From the cell containing the given text, extract its center point as (x, y) coordinate. 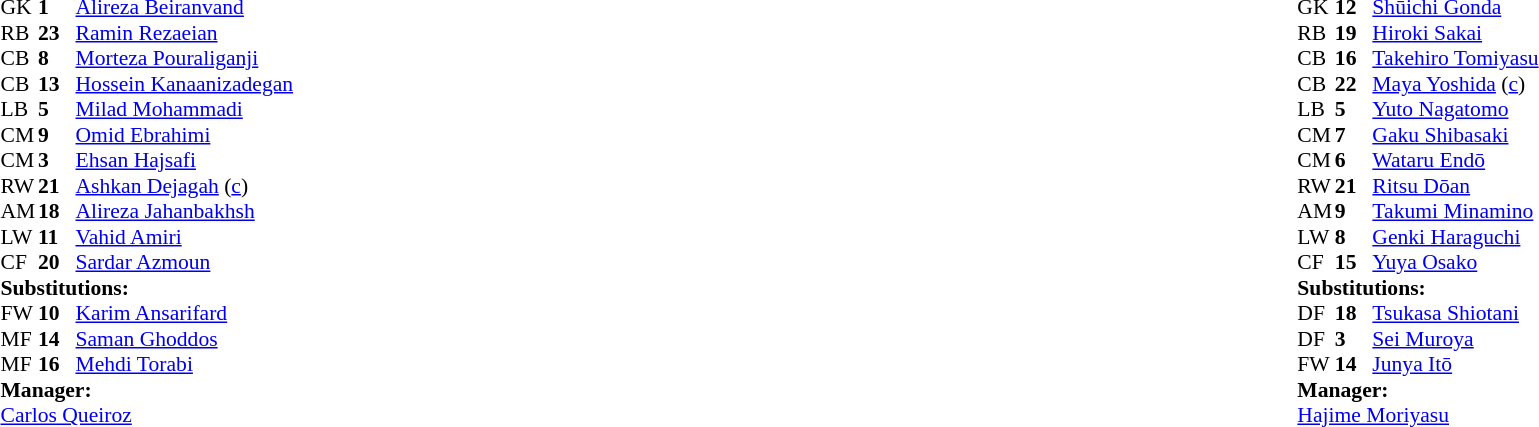
Genki Haraguchi (1455, 237)
Omid Ebrahimi (185, 135)
Morteza Pouraliganji (185, 59)
Tsukasa Shiotani (1455, 313)
10 (57, 313)
15 (1354, 263)
Takumi Minamino (1455, 211)
Gaku Shibasaki (1455, 135)
Ehsan Hajsafi (185, 161)
22 (1354, 84)
Sei Muroya (1455, 339)
Vahid Amiri (185, 237)
Maya Yoshida (c) (1455, 84)
Ramin Rezaeian (185, 33)
Wataru Endō (1455, 161)
Ashkan Dejagah (c) (185, 186)
Saman Ghoddos (185, 339)
11 (57, 237)
Alireza Jahanbakhsh (185, 211)
Yuto Nagatomo (1455, 109)
Karim Ansarifard (185, 313)
Hossein Kanaanizadegan (185, 84)
19 (1354, 33)
Ritsu Dōan (1455, 186)
Yuya Osako (1455, 263)
7 (1354, 135)
13 (57, 84)
Takehiro Tomiyasu (1455, 59)
Milad Mohammadi (185, 109)
20 (57, 263)
Mehdi Torabi (185, 365)
Junya Itō (1455, 365)
6 (1354, 161)
23 (57, 33)
Hiroki Sakai (1455, 33)
Sardar Azmoun (185, 263)
